Pinpoint the cell where the given text exists, returning its [X, Y] midpoint coordinate. 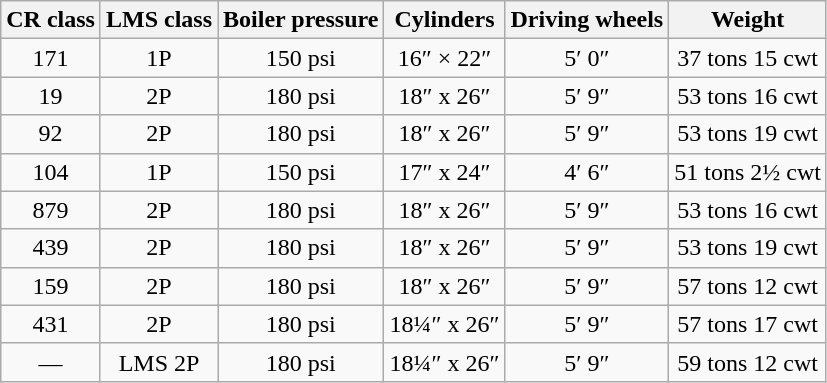
879 [51, 210]
17″ x 24″ [444, 172]
57 tons 17 cwt [748, 324]
92 [51, 134]
19 [51, 96]
4′ 6″ [587, 172]
159 [51, 286]
37 tons 15 cwt [748, 58]
— [51, 362]
Driving wheels [587, 20]
Boiler pressure [301, 20]
104 [51, 172]
Cylinders [444, 20]
431 [51, 324]
16″ × 22″ [444, 58]
57 tons 12 cwt [748, 286]
CR class [51, 20]
LMS 2P [158, 362]
171 [51, 58]
51 tons 2½ cwt [748, 172]
5′ 0″ [587, 58]
Weight [748, 20]
59 tons 12 cwt [748, 362]
439 [51, 248]
LMS class [158, 20]
